Provide the (x, y) coordinate of the cell's center where the given text is located.  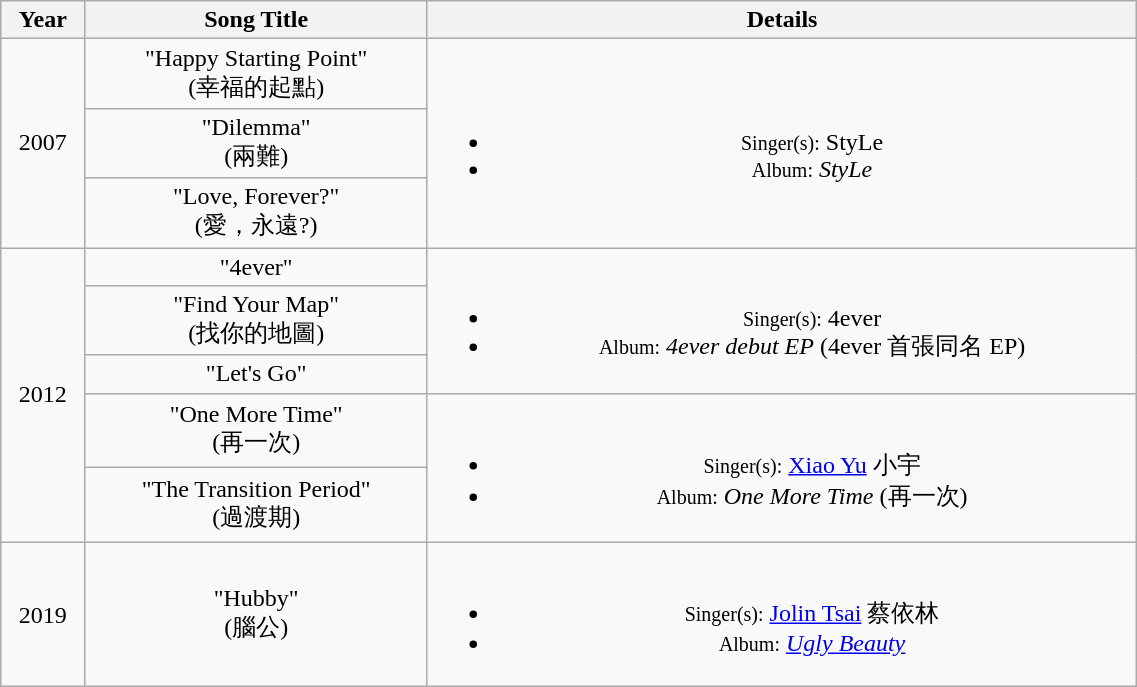
2012 (43, 396)
Year (43, 20)
2007 (43, 144)
Singer(s): Xiao Yu 小宇Album: One More Time (再一次) (782, 468)
"4ever" (256, 267)
Singer(s): Jolin Tsai 蔡依林Album: Ugly Beauty (782, 614)
"Let's Go" (256, 374)
"Dilemma"(兩難) (256, 143)
Singer(s): StyLeAlbum: StyLe (782, 144)
"Find Your Map"(找你的地圖) (256, 321)
"The Transition Period"(過渡期) (256, 506)
Song Title (256, 20)
"One More Time"(再一次) (256, 430)
"Hubby"(腦公) (256, 614)
Singer(s): 4everAlbum: 4ever debut EP (4ever 首張同名 EP) (782, 321)
Details (782, 20)
2019 (43, 614)
"Love, Forever?"(愛，永遠?) (256, 213)
"Happy Starting Point"(幸福的起點) (256, 74)
